Detect which cell encompasses the target text, then output its [X, Y] center coordinate. 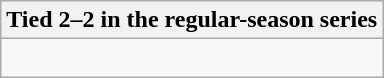
Tied 2–2 in the regular-season series [192, 20]
